Determine the [X, Y] coordinate at the center of the cell enclosing the given text.  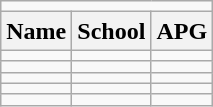
School [112, 31]
Name [36, 31]
APG [182, 31]
